Find where the given text appears and provide that cell's center as (X, Y) coordinate. 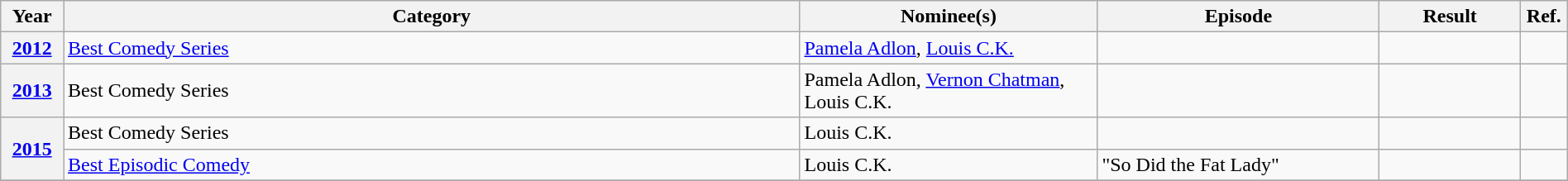
2015 (32, 149)
Ref. (1543, 17)
Result (1450, 17)
Category (432, 17)
Pamela Adlon, Vernon Chatman, Louis C.K. (949, 91)
Best Episodic Comedy (432, 164)
2013 (32, 91)
Episode (1239, 17)
Nominee(s) (949, 17)
Year (32, 17)
Pamela Adlon, Louis C.K. (949, 48)
2012 (32, 48)
"So Did the Fat Lady" (1239, 164)
